Return (x, y) of the center of cell containing provided text 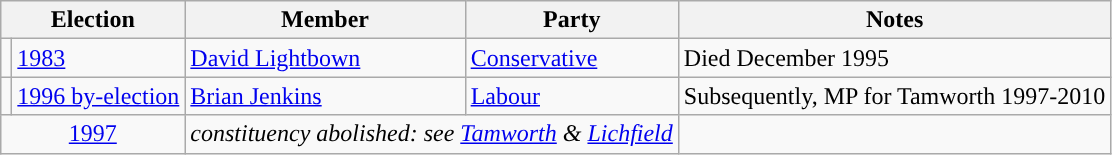
Subsequently, MP for Tamworth 1997-2010 (894, 96)
Member (325, 20)
Died December 1995 (894, 58)
Conservative (572, 58)
David Lightbown (325, 58)
1983 (98, 58)
Brian Jenkins (325, 96)
Notes (894, 20)
Party (572, 20)
Labour (572, 96)
1996 by-election (98, 96)
Election (93, 20)
1997 (93, 134)
constituency abolished: see Tamworth & Lichfield (432, 134)
